Provide the [X, Y] coordinate of the cell's center where the given text is located.  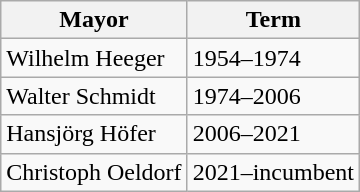
Christoph Oeldorf [94, 172]
Term [273, 20]
2021–incumbent [273, 172]
2006–2021 [273, 134]
Walter Schmidt [94, 96]
Hansjörg Höfer [94, 134]
Mayor [94, 20]
1974–2006 [273, 96]
1954–1974 [273, 58]
Wilhelm Heeger [94, 58]
